Extract the (x, y) coordinate from the center of the cell holding the provided text.  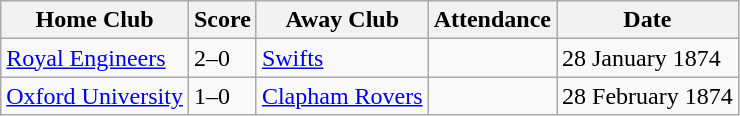
Clapham Rovers (342, 96)
Score (222, 20)
Oxford University (95, 96)
Date (647, 20)
Royal Engineers (95, 58)
28 January 1874 (647, 58)
Attendance (492, 20)
Swifts (342, 58)
28 February 1874 (647, 96)
Away Club (342, 20)
2–0 (222, 58)
1–0 (222, 96)
Home Club (95, 20)
